Search for the cell housing the specified text and yield its (x, y) center coordinate. 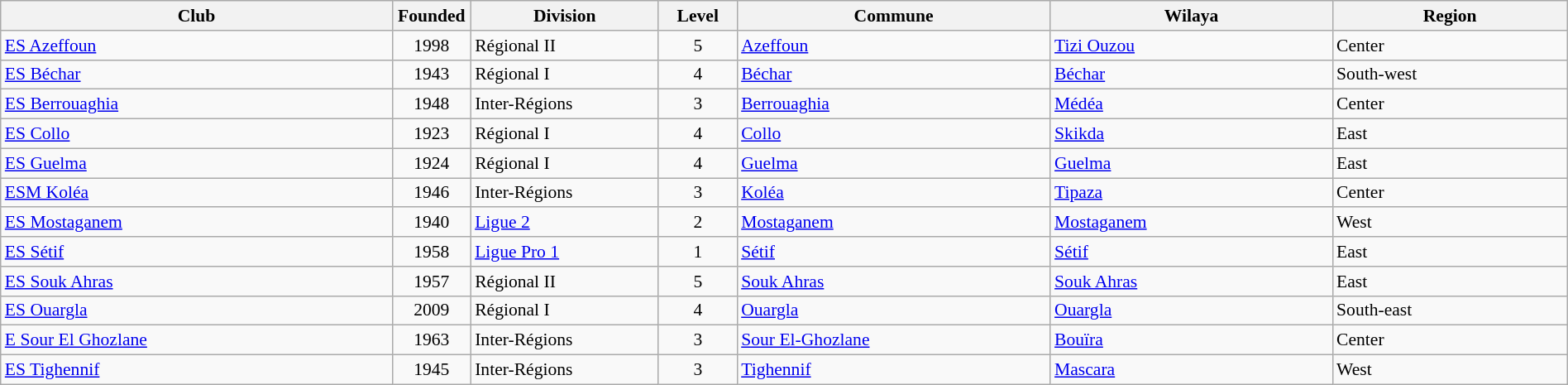
Commune (893, 16)
2 (698, 223)
Skikda (1191, 134)
Bouïra (1191, 340)
2009 (432, 310)
Ligue 2 (564, 223)
ES Azeffoun (197, 46)
ES Mostaganem (197, 223)
Ligue Pro 1 (564, 252)
ES Ouargla (197, 310)
Region (1450, 16)
1923 (432, 134)
Club (197, 16)
Division (564, 16)
ES Tighennif (197, 370)
Tizi Ouzou (1191, 46)
E Sour El Ghozlane (197, 340)
1946 (432, 193)
Sour El-Ghozlane (893, 340)
ES Sétif (197, 252)
1924 (432, 163)
Berrouaghia (893, 104)
ES Guelma (197, 163)
Founded (432, 16)
1 (698, 252)
Wilaya (1191, 16)
1945 (432, 370)
South-east (1450, 310)
Tighennif (893, 370)
ES Berrouaghia (197, 104)
1957 (432, 282)
Médéa (1191, 104)
Tipaza (1191, 193)
Koléa (893, 193)
Level (698, 16)
ES Collo (197, 134)
1998 (432, 46)
Mascara (1191, 370)
Azeffoun (893, 46)
1948 (432, 104)
1963 (432, 340)
1958 (432, 252)
ESM Koléa (197, 193)
1943 (432, 75)
ES Souk Ahras (197, 282)
South-west (1450, 75)
Collo (893, 134)
1940 (432, 223)
ES Béchar (197, 75)
